Extract the (x, y) coordinate from the center of the cell holding the provided text.  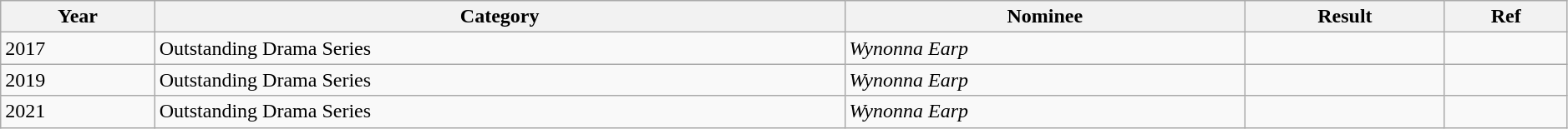
Ref (1505, 17)
Result (1345, 17)
2021 (78, 112)
2017 (78, 48)
Year (78, 17)
2019 (78, 80)
Category (500, 17)
Nominee (1045, 17)
